Identify which cell holds the provided text, then report its [x, y] central coordinate. 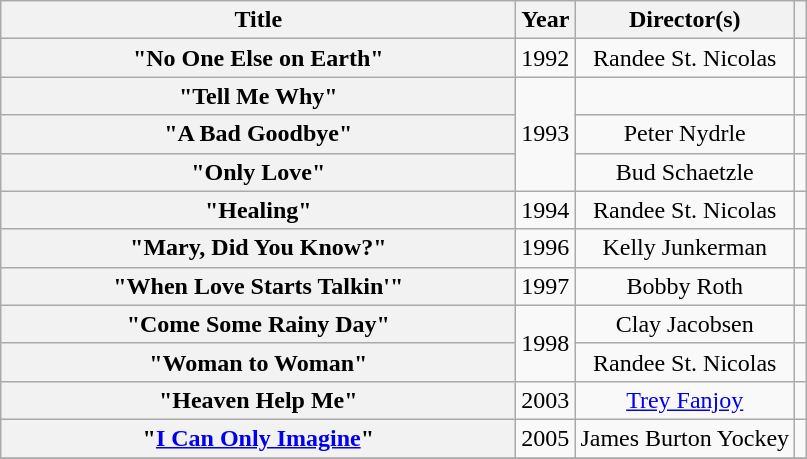
Trey Fanjoy [685, 400]
"I Can Only Imagine" [258, 438]
"Come Some Rainy Day" [258, 324]
"Woman to Woman" [258, 362]
1994 [546, 210]
1998 [546, 343]
Kelly Junkerman [685, 248]
Director(s) [685, 20]
"No One Else on Earth" [258, 58]
"Heaven Help Me" [258, 400]
"Tell Me Why" [258, 96]
"Healing" [258, 210]
James Burton Yockey [685, 438]
Title [258, 20]
2003 [546, 400]
Bobby Roth [685, 286]
1993 [546, 134]
1997 [546, 286]
"A Bad Goodbye" [258, 134]
"When Love Starts Talkin'" [258, 286]
1992 [546, 58]
"Only Love" [258, 172]
Year [546, 20]
2005 [546, 438]
"Mary, Did You Know?" [258, 248]
Bud Schaetzle [685, 172]
Peter Nydrle [685, 134]
1996 [546, 248]
Clay Jacobsen [685, 324]
